Scan for the cell matching the given text and deliver its [x, y] coordinate at center. 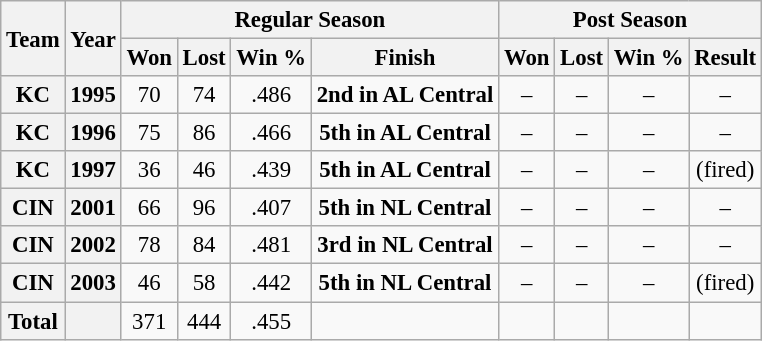
Finish [404, 58]
3rd in NL Central [404, 245]
444 [204, 321]
.466 [271, 133]
78 [149, 245]
Team [33, 38]
1996 [93, 133]
1997 [93, 170]
74 [204, 95]
84 [204, 245]
.442 [271, 283]
2002 [93, 245]
1995 [93, 95]
66 [149, 208]
.407 [271, 208]
.486 [271, 95]
.481 [271, 245]
Total [33, 321]
36 [149, 170]
Result [726, 58]
2003 [93, 283]
96 [204, 208]
2001 [93, 208]
.455 [271, 321]
2nd in AL Central [404, 95]
Regular Season [310, 20]
86 [204, 133]
.439 [271, 170]
Post Season [630, 20]
70 [149, 95]
58 [204, 283]
371 [149, 321]
75 [149, 133]
Year [93, 38]
